Extract the [X, Y] coordinate from the center of the cell holding the provided text.  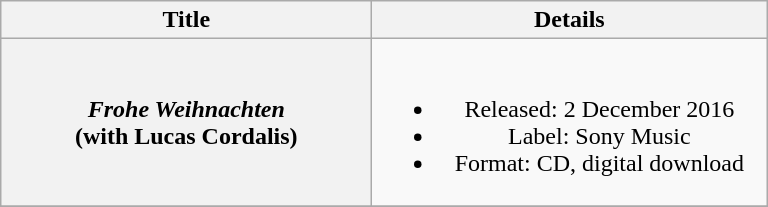
Details [570, 20]
Frohe Weihnachten(with Lucas Cordalis) [186, 122]
Title [186, 20]
Released: 2 December 2016Label: Sony MusicFormat: CD, digital download [570, 122]
